Find where the given text appears and provide that cell's center as [x, y] coordinate. 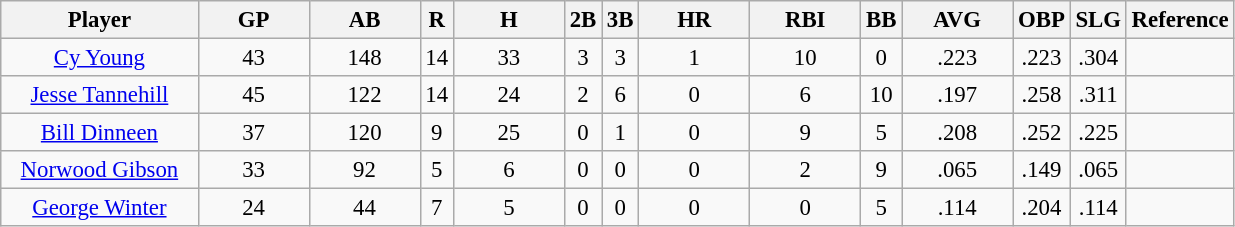
.204 [1042, 208]
148 [364, 58]
H [508, 20]
Jesse Tannehill [100, 95]
R [436, 20]
GP [254, 20]
92 [364, 170]
37 [254, 133]
OBP [1042, 20]
HR [694, 20]
Player [100, 20]
.252 [1042, 133]
.208 [958, 133]
.197 [958, 95]
Norwood Gibson [100, 170]
122 [364, 95]
Reference [1180, 20]
3B [620, 20]
.304 [1098, 58]
.149 [1042, 170]
.258 [1042, 95]
2B [582, 20]
BB [882, 20]
45 [254, 95]
Bill Dinneen [100, 133]
George Winter [100, 208]
.311 [1098, 95]
25 [508, 133]
AB [364, 20]
Cy Young [100, 58]
RBI [806, 20]
.225 [1098, 133]
43 [254, 58]
44 [364, 208]
AVG [958, 20]
7 [436, 208]
120 [364, 133]
SLG [1098, 20]
